Locate the cell with the specified text and output its [X, Y] center coordinate. 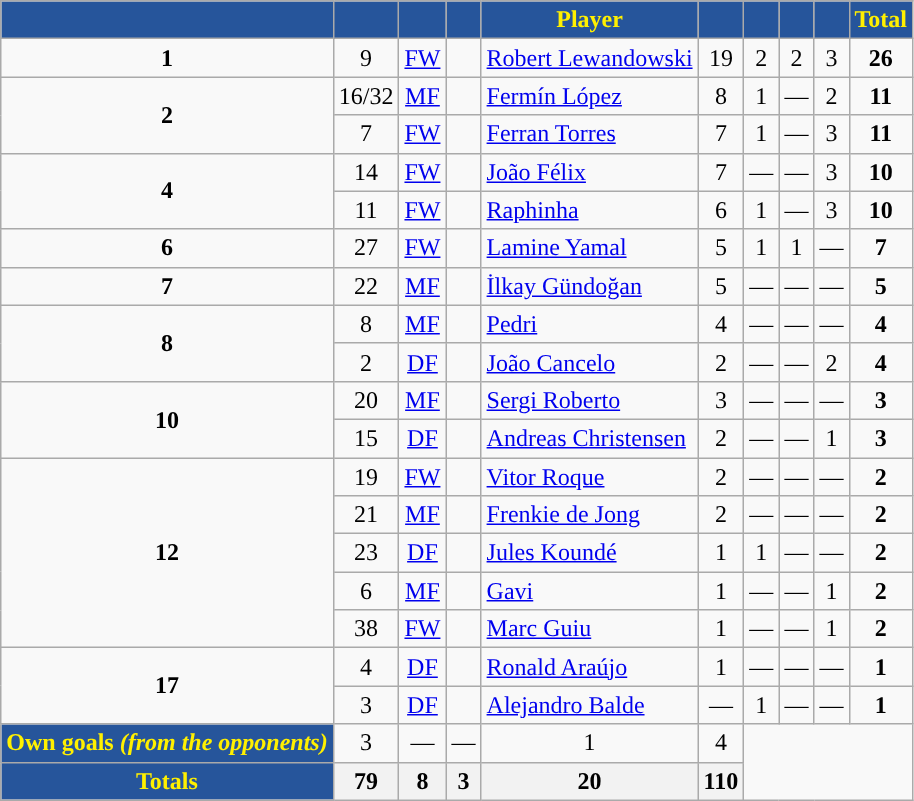
João Félix [590, 172]
Raphinha [590, 210]
38 [366, 629]
Frenkie de Jong [590, 515]
23 [366, 553]
27 [366, 248]
İlkay Gündoğan [590, 286]
26 [881, 58]
21 [366, 515]
Totals [167, 781]
Gavi [590, 591]
Own goals (from the opponents) [167, 743]
Ronald Araújo [590, 667]
Pedri [590, 324]
Marc Guiu [590, 629]
Andreas Christensen [590, 438]
14 [366, 172]
17 [167, 686]
Jules Koundé [590, 553]
Total [881, 20]
Sergi Roberto [590, 400]
12 [167, 553]
110 [721, 781]
16/32 [366, 96]
Ferran Torres [590, 134]
15 [366, 438]
Player [590, 20]
Alejandro Balde [590, 705]
João Cancelo [590, 362]
Vitor Roque [590, 477]
9 [366, 58]
22 [366, 286]
Lamine Yamal [590, 248]
Robert Lewandowski [590, 58]
Fermín López [590, 96]
79 [366, 781]
